Scan for the cell matching the given text and deliver its [x, y] coordinate at center. 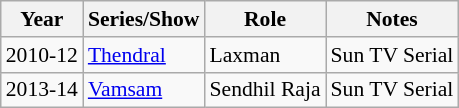
Series/Show [144, 19]
Thendral [144, 55]
2010-12 [42, 55]
Vamsam [144, 90]
Sendhil Raja [264, 90]
Year [42, 19]
2013-14 [42, 90]
Laxman [264, 55]
Notes [392, 19]
Role [264, 19]
